Extract the [x, y] coordinate from the center of the cell holding the provided text.  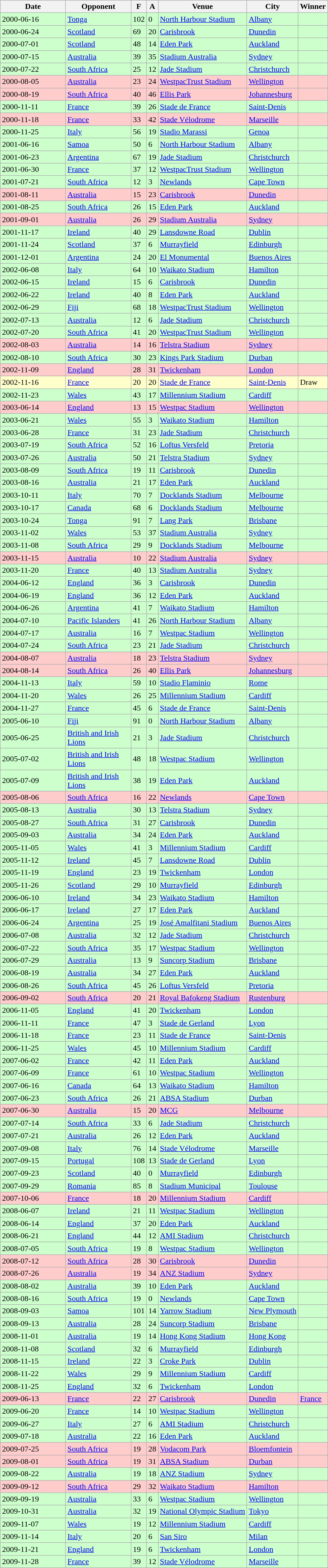
2000-06-16 [33, 19]
2005-08-27 [33, 823]
108 [139, 1161]
2003-08-16 [33, 483]
2008-11-08 [33, 1348]
2006-08-26 [33, 985]
2004-11-27 [33, 708]
Pacific Islanders [98, 620]
2002-11-23 [33, 395]
Romania [98, 1186]
2005-07-02 [33, 759]
2003-11-20 [33, 570]
2009-07-18 [33, 1436]
Portugal [98, 1161]
2004-08-14 [33, 670]
2000-08-19 [33, 94]
2006-07-29 [33, 960]
2004-11-20 [33, 695]
Bloemfontein [273, 1449]
2003-10-11 [33, 495]
2003-11-08 [33, 545]
2004-07-10 [33, 620]
2008-11-15 [33, 1361]
2007-06-16 [33, 1085]
2009-08-22 [33, 1474]
2009-11-28 [33, 1561]
2005-09-03 [33, 835]
2005-08-13 [33, 810]
2004-07-24 [33, 645]
Stadio Flaminio [203, 683]
2003-06-28 [33, 432]
Vodacom Park [203, 1449]
Draw [313, 382]
2007-09-29 [33, 1186]
2004-06-19 [33, 595]
City [273, 7]
2002-07-13 [33, 320]
Rustenburg [273, 998]
2002-08-03 [33, 345]
2003-08-09 [33, 470]
2003-06-14 [33, 407]
2008-07-12 [33, 1261]
Winner [313, 7]
2005-11-12 [33, 860]
2009-11-07 [33, 1524]
2008-09-13 [33, 1323]
Stadium Municipal [203, 1186]
2007-07-21 [33, 1136]
2008-09-03 [33, 1311]
2001-11-24 [33, 245]
2009-09-12 [33, 1486]
2003-06-21 [33, 420]
59 [139, 683]
2000-08-05 [33, 82]
2004-06-26 [33, 608]
2005-11-26 [33, 885]
2000-07-01 [33, 44]
2009-11-14 [33, 1536]
2006-11-11 [33, 1023]
2003-07-26 [33, 457]
Date [33, 7]
2006-08-19 [33, 973]
2003-11-15 [33, 558]
2002-06-29 [33, 307]
2006-11-05 [33, 1010]
2007-06-09 [33, 1073]
85 [139, 1186]
101 [139, 1311]
2008-06-14 [33, 1223]
El Monumental [203, 257]
A [152, 7]
Venue [203, 7]
2001-06-16 [33, 144]
76 [139, 1148]
2008-08-02 [33, 1286]
Hong Kong [273, 1336]
2001-06-30 [33, 170]
2007-09-15 [33, 1161]
2008-08-16 [33, 1298]
2000-11-25 [33, 132]
46 [152, 94]
Croke Park [203, 1361]
2009-07-25 [33, 1449]
2005-11-19 [33, 873]
61 [139, 1073]
Tokyo [273, 1511]
2002-07-20 [33, 332]
2009-06-20 [33, 1411]
2009-09-19 [33, 1499]
2009-06-27 [33, 1424]
2006-06-10 [33, 898]
44 [139, 1236]
67 [139, 157]
70 [139, 495]
2006-11-25 [33, 1048]
2000-07-15 [33, 57]
2005-08-06 [33, 797]
2005-06-25 [33, 737]
2001-08-25 [33, 207]
2006-11-18 [33, 1035]
Milan [273, 1536]
2004-07-17 [33, 633]
2009-08-01 [33, 1461]
2004-06-12 [33, 583]
2003-10-24 [33, 520]
2008-11-25 [33, 1386]
2006-06-24 [33, 923]
43 [139, 395]
2001-08-11 [33, 195]
2000-11-11 [33, 107]
2001-06-23 [33, 157]
2007-07-14 [33, 1123]
56 [139, 132]
2001-09-01 [33, 220]
2006-06-17 [33, 910]
F [139, 7]
2004-11-13 [33, 683]
Genoa [273, 132]
Opponent [98, 7]
2002-11-09 [33, 370]
2000-06-24 [33, 32]
Hong Kong Stadium [203, 1336]
2002-06-15 [33, 282]
2005-06-10 [33, 720]
Stadio Marassi [203, 132]
Rome [273, 683]
2004-08-07 [33, 658]
2001-11-17 [33, 232]
2003-10-17 [33, 508]
2007-06-30 [33, 1111]
2008-07-26 [33, 1273]
53 [139, 533]
2007-09-08 [33, 1148]
2000-11-18 [33, 119]
2001-07-21 [33, 182]
2002-08-10 [33, 357]
Kings Park Stadium [203, 357]
José Amalfitani Stadium [203, 923]
2008-06-21 [33, 1236]
2005-07-09 [33, 780]
2008-11-01 [33, 1336]
New Plymouth [273, 1311]
National Olympic Stadium [203, 1511]
2003-07-19 [33, 445]
2008-11-22 [33, 1373]
Toulouse [273, 1186]
2009-10-31 [33, 1511]
69 [139, 32]
2007-09-23 [33, 1173]
47 [139, 1023]
102 [139, 19]
2007-06-02 [33, 1060]
2008-07-05 [33, 1248]
Royal Bafokeng Stadium [203, 998]
52 [139, 445]
38 [139, 780]
Yarrow Stadium [203, 1311]
2007-10-06 [33, 1198]
2000-07-22 [33, 69]
2008-06-07 [33, 1211]
2003-11-02 [33, 533]
2002-06-22 [33, 295]
MCG [203, 1111]
2002-06-08 [33, 270]
55 [139, 420]
2006-07-08 [33, 935]
Lang Park [203, 520]
2006-07-22 [33, 948]
2005-11-05 [33, 848]
2009-11-21 [33, 1549]
2009-06-13 [33, 1399]
2006-09-02 [33, 998]
2007-06-23 [33, 1098]
San Siro [203, 1536]
2002-11-16 [33, 382]
2001-12-01 [33, 257]
